Return the [x, y] coordinate for the center point of the cell that contains the specified text.  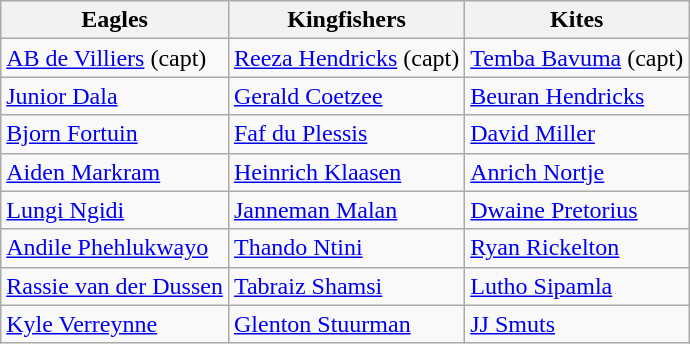
Dwaine Pretorius [577, 210]
Kyle Verreynne [115, 324]
Aiden Markram [115, 172]
Bjorn Fortuin [115, 134]
Lungi Ngidi [115, 210]
David Miller [577, 134]
Eagles [115, 20]
Lutho Sipamla [577, 286]
Anrich Nortje [577, 172]
Gerald Coetzee [346, 96]
AB de Villiers (capt) [115, 58]
Beuran Hendricks [577, 96]
Temba Bavuma (capt) [577, 58]
Kites [577, 20]
Janneman Malan [346, 210]
Andile Phehlukwayo [115, 248]
Kingfishers [346, 20]
Faf du Plessis [346, 134]
Thando Ntini [346, 248]
Ryan Rickelton [577, 248]
Reeza Hendricks (capt) [346, 58]
Rassie van der Dussen [115, 286]
Junior Dala [115, 96]
Glenton Stuurman [346, 324]
Tabraiz Shamsi [346, 286]
JJ Smuts [577, 324]
Heinrich Klaasen [346, 172]
